Provide the (X, Y) coordinate of the cell's center where the given text is located.  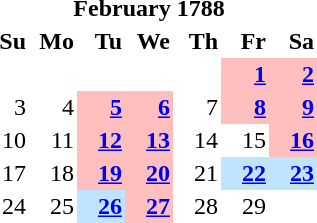
23 (293, 174)
15 (245, 140)
19 (101, 174)
Th (197, 42)
20 (149, 174)
25 (53, 206)
13 (149, 140)
4 (53, 108)
12 (101, 140)
11 (53, 140)
Mo (53, 42)
14 (197, 140)
Tu (101, 42)
28 (197, 206)
9 (293, 108)
18 (53, 174)
We (149, 42)
22 (245, 174)
6 (149, 108)
26 (101, 206)
5 (101, 108)
29 (245, 206)
Sa (293, 42)
1 (245, 74)
8 (245, 108)
7 (197, 108)
2 (293, 74)
16 (293, 140)
Fr (245, 42)
21 (197, 174)
27 (149, 206)
